Provide the [X, Y] coordinate of the cell's center where the given text is located.  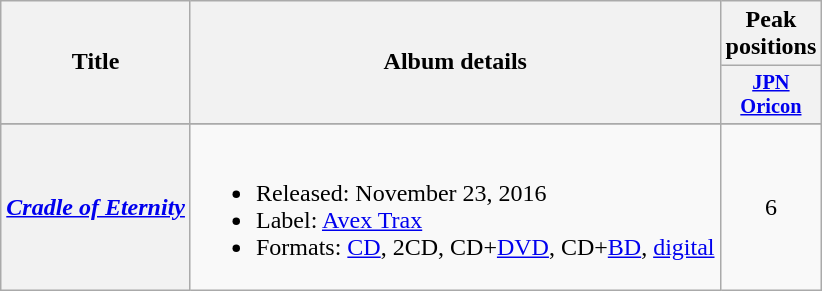
Cradle of Eternity [96, 206]
Album details [455, 62]
JPNOricon [771, 95]
Peakpositions [771, 34]
Released: November 23, 2016Label: Avex TraxFormats: CD, 2CD, CD+DVD, CD+BD, digital [455, 206]
Title [96, 62]
6 [771, 206]
